From the cell containing the given text, extract its center point as [X, Y] coordinate. 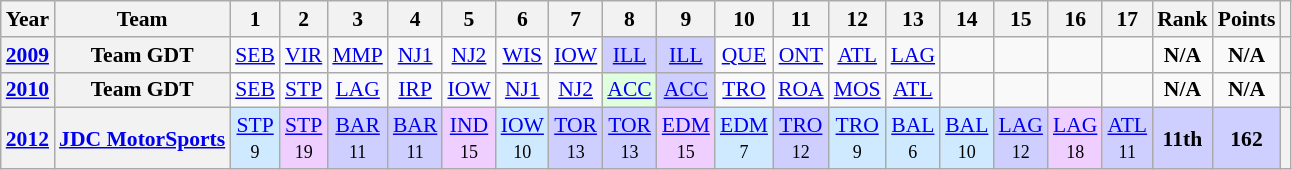
17 [1127, 19]
11th [1182, 138]
JDC MotorSports [142, 138]
TRO [744, 90]
Year [28, 19]
MMP [358, 55]
IND15 [468, 138]
IOW10 [522, 138]
ATL11 [1127, 138]
LAG12 [1020, 138]
BAL6 [913, 138]
LAG18 [1075, 138]
STP19 [304, 138]
3 [358, 19]
Team [142, 19]
15 [1020, 19]
162 [1247, 138]
10 [744, 19]
TRO9 [858, 138]
BAL10 [966, 138]
Rank [1182, 19]
16 [1075, 19]
ONT [801, 55]
13 [913, 19]
MOS [858, 90]
7 [576, 19]
QUE [744, 55]
WIS [522, 55]
STP [304, 90]
STP9 [255, 138]
2 [304, 19]
IRP [416, 90]
TRO12 [801, 138]
ROA [801, 90]
EDM7 [744, 138]
4 [416, 19]
12 [858, 19]
11 [801, 19]
8 [630, 19]
1 [255, 19]
2012 [28, 138]
VIR [304, 55]
5 [468, 19]
2010 [28, 90]
9 [686, 19]
EDM15 [686, 138]
6 [522, 19]
14 [966, 19]
2009 [28, 55]
Points [1247, 19]
